Find where the given text appears and provide that cell's center as (x, y) coordinate. 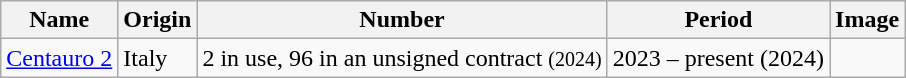
2023 – present (2024) (718, 58)
Origin (158, 20)
Italy (158, 58)
Period (718, 20)
Name (60, 20)
Centauro 2 (60, 58)
2 in use, 96 in an unsigned contract (2024) (402, 58)
Number (402, 20)
Image (868, 20)
